Find where the given text appears and provide that cell's center as (x, y) coordinate. 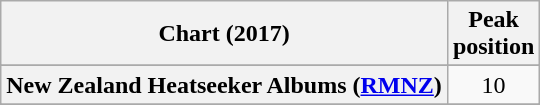
Peak position (493, 34)
10 (493, 85)
New Zealand Heatseeker Albums (RMNZ) (224, 85)
Chart (2017) (224, 34)
